Capture the cell that displays the provided text and extract its (X, Y) central coordinate. 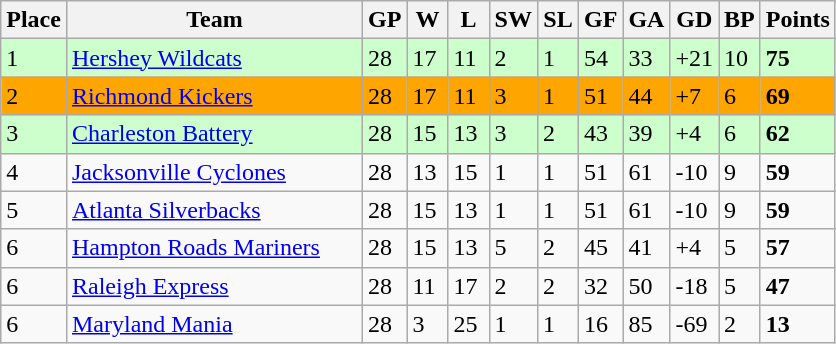
Charleston Battery (214, 134)
W (428, 20)
47 (798, 286)
Points (798, 20)
+7 (694, 96)
Hampton Roads Mariners (214, 248)
+21 (694, 58)
43 (601, 134)
85 (646, 324)
Richmond Kickers (214, 96)
-18 (694, 286)
75 (798, 58)
Raleigh Express (214, 286)
16 (601, 324)
44 (646, 96)
Hershey Wildcats (214, 58)
41 (646, 248)
SL (558, 20)
Atlanta Silverbacks (214, 210)
SW (513, 20)
GF (601, 20)
Team (214, 20)
50 (646, 286)
GP (385, 20)
54 (601, 58)
39 (646, 134)
25 (468, 324)
Jacksonville Cyclones (214, 172)
4 (34, 172)
33 (646, 58)
32 (601, 286)
Maryland Mania (214, 324)
GD (694, 20)
45 (601, 248)
-69 (694, 324)
69 (798, 96)
62 (798, 134)
57 (798, 248)
Place (34, 20)
BP (740, 20)
L (468, 20)
10 (740, 58)
GA (646, 20)
